Extract the (x, y) coordinate from the center of the cell holding the provided text.  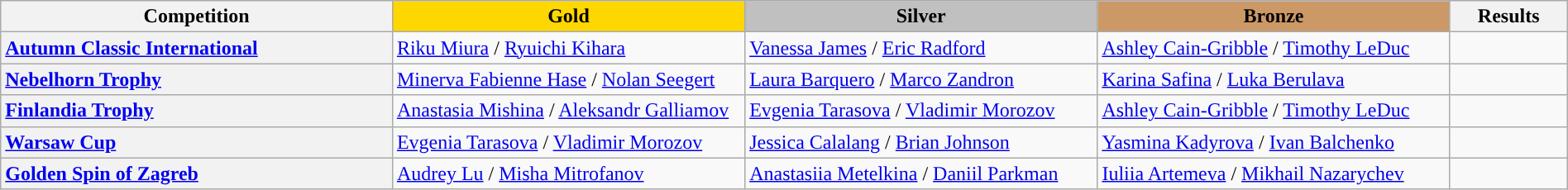
Results (1508, 17)
Riku Miura / Ryuichi Kihara (568, 48)
Finlandia Trophy (197, 111)
Laura Barquero / Marco Zandron (921, 79)
Audrey Lu / Misha Mitrofanov (568, 173)
Anastasiia Metelkina / Daniil Parkman (921, 173)
Gold (568, 17)
Bronze (1274, 17)
Nebelhorn Trophy (197, 79)
Iuliia Artemeva / Mikhail Nazarychev (1274, 173)
Anastasia Mishina / Aleksandr Galliamov (568, 111)
Vanessa James / Eric Radford (921, 48)
Golden Spin of Zagreb (197, 173)
Jessica Calalang / Brian Johnson (921, 142)
Competition (197, 17)
Karina Safina / Luka Berulava (1274, 79)
Yasmina Kadyrova / Ivan Balchenko (1274, 142)
Minerva Fabienne Hase / Nolan Seegert (568, 79)
Silver (921, 17)
Autumn Classic International (197, 48)
Warsaw Cup (197, 142)
